Detect which cell encompasses the target text, then output its [x, y] center coordinate. 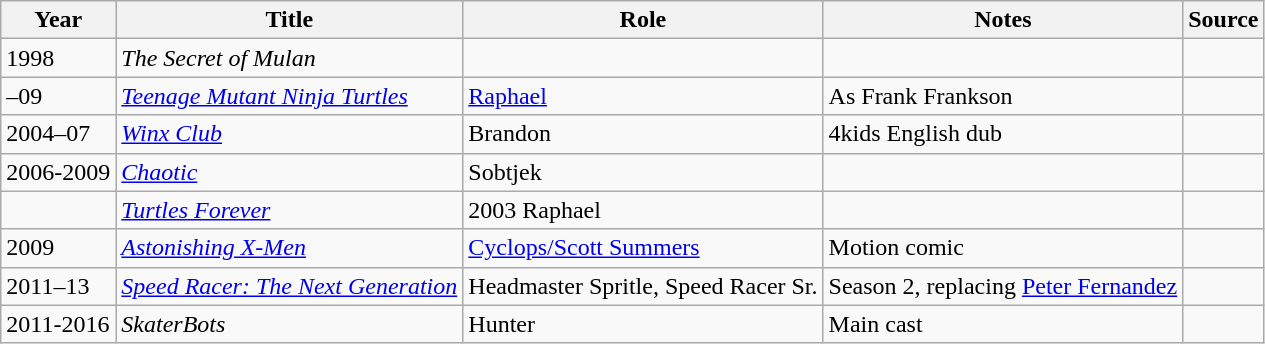
2003 Raphael [643, 210]
Teenage Mutant Ninja Turtles [290, 96]
Turtles Forever [290, 210]
2011-2016 [58, 324]
Sobtjek [643, 172]
Speed Racer: The Next Generation [290, 286]
Role [643, 20]
Source [1224, 20]
The Secret of Mulan [290, 58]
Main cast [1003, 324]
Headmaster Spritle, Speed Racer Sr. [643, 286]
1998 [58, 58]
2006-2009 [58, 172]
2009 [58, 248]
Year [58, 20]
Motion comic [1003, 248]
As Frank Frankson [1003, 96]
Title [290, 20]
2004–07 [58, 134]
Astonishing X-Men [290, 248]
4kids English dub [1003, 134]
Chaotic [290, 172]
SkaterBots [290, 324]
2011–13 [58, 286]
Hunter [643, 324]
Raphael [643, 96]
Cyclops/Scott Summers [643, 248]
–09 [58, 96]
Winx Club [290, 134]
Notes [1003, 20]
Season 2, replacing Peter Fernandez [1003, 286]
Brandon [643, 134]
